Extract the [x, y] coordinate from the center of the cell holding the provided text.  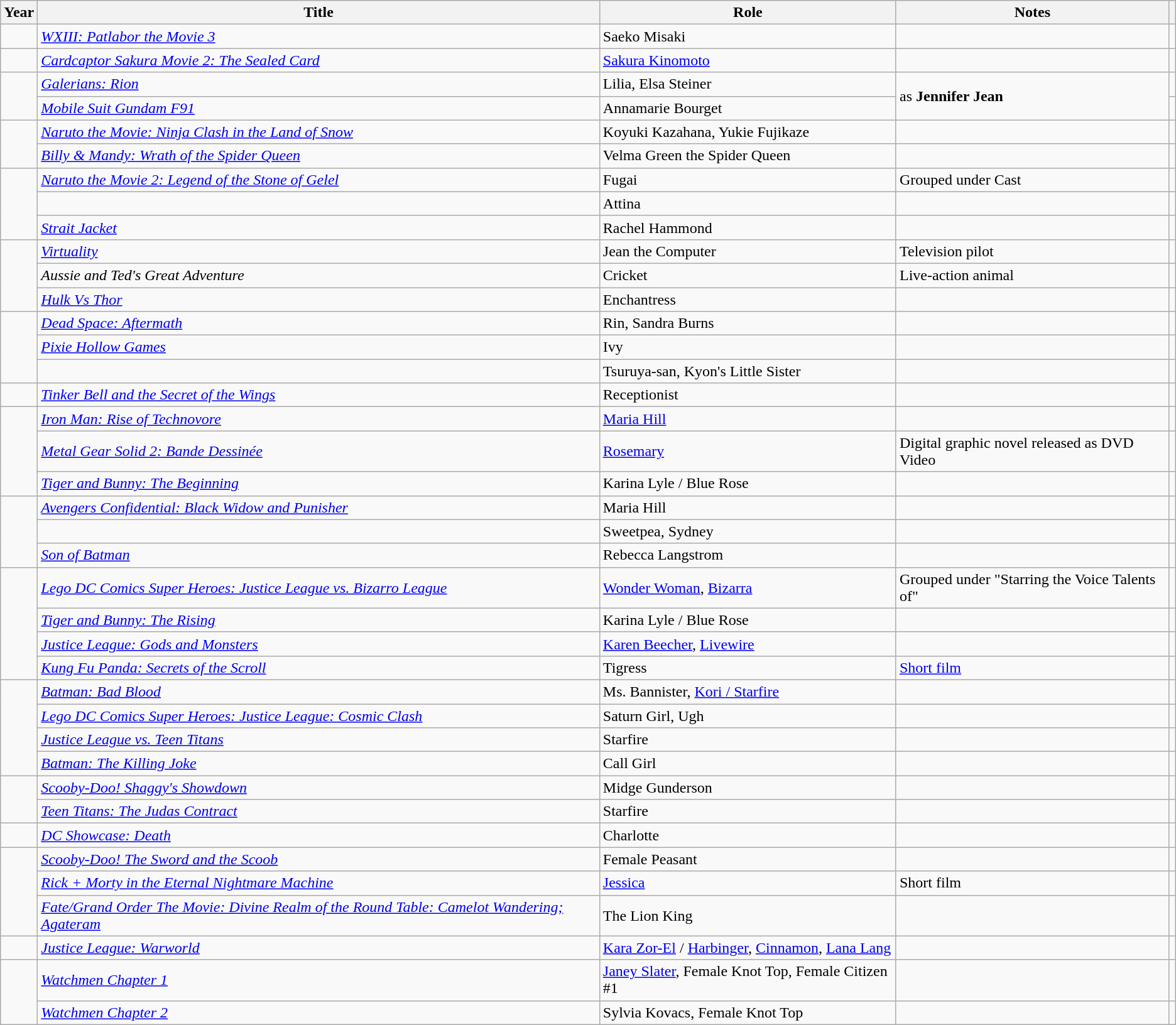
Teen Titans: The Judas Contract [318, 811]
Year [19, 13]
Justice League: Gods and Monsters [318, 644]
Grouped under "Starring the Voice Talents of" [1032, 588]
Koyuki Kazahana, Yukie Fujikaze [748, 132]
Midge Gunderson [748, 788]
Justice League vs. Teen Titans [318, 740]
Tinker Bell and the Secret of the Wings [318, 395]
Justice League: Warworld [318, 948]
as Jennifer Jean [1032, 96]
Scooby-Doo! Shaggy's Showdown [318, 788]
Cricket [748, 275]
Female Peasant [748, 859]
Ms. Bannister, Kori / Starfire [748, 691]
Karen Beecher, Livewire [748, 644]
Kara Zor-El / Harbinger, Cinnamon, Lana Lang [748, 948]
Cardcaptor Sakura Movie 2: The Sealed Card [318, 60]
WXIII: Patlabor the Movie 3 [318, 36]
Rick + Morty in the Eternal Nightmare Machine [318, 883]
Kung Fu Panda: Secrets of the Scroll [318, 668]
Watchmen Chapter 2 [318, 1012]
Galerians: Rion [318, 84]
Dead Space: Aftermath [318, 323]
DC Showcase: Death [318, 835]
Son of Batman [318, 555]
Iron Man: Rise of Technovore [318, 419]
Annamarie Bourget [748, 108]
Naruto the Movie 2: Legend of the Stone of Gelel [318, 180]
Rachel Hammond [748, 227]
Watchmen Chapter 1 [318, 980]
The Lion King [748, 916]
Tiger and Bunny: The Rising [318, 620]
Live-action animal [1032, 275]
Sylvia Kovacs, Female Knot Top [748, 1012]
Digital graphic novel released as DVD Video [1032, 451]
Saturn Girl, Ugh [748, 715]
Sakura Kinomoto [748, 60]
Velma Green the Spider Queen [748, 156]
Virtuality [318, 251]
Charlotte [748, 835]
Rin, Sandra Burns [748, 323]
Rebecca Langstrom [748, 555]
Pixie Hollow Games [318, 347]
Saeko Misaki [748, 36]
Avengers Confidential: Black Widow and Punisher [318, 507]
Tiger and Bunny: The Beginning [318, 484]
Lego DC Comics Super Heroes: Justice League vs. Bizarro League [318, 588]
Lego DC Comics Super Heroes: Justice League: Cosmic Clash [318, 715]
Jessica [748, 883]
Mobile Suit Gundam F91 [318, 108]
Scooby-Doo! The Sword and the Scoob [318, 859]
Rosemary [748, 451]
Role [748, 13]
Receptionist [748, 395]
Notes [1032, 13]
Naruto the Movie: Ninja Clash in the Land of Snow [318, 132]
Wonder Woman, Bizarra [748, 588]
Janey Slater, Female Knot Top, Female Citizen #1 [748, 980]
Strait Jacket [318, 227]
Title [318, 13]
Batman: The Killing Joke [318, 764]
Metal Gear Solid 2: Bande Dessinée [318, 451]
Jean the Computer [748, 251]
Tsuruya-san, Kyon's Little Sister [748, 371]
Attina [748, 203]
Call Girl [748, 764]
Fate/Grand Order The Movie: Divine Realm of the Round Table: Camelot Wandering; Agateram [318, 916]
Lilia, Elsa Steiner [748, 84]
Hulk Vs Thor [318, 300]
Ivy [748, 347]
Fugai [748, 180]
Sweetpea, Sydney [748, 531]
Television pilot [1032, 251]
Enchantress [748, 300]
Batman: Bad Blood [318, 691]
Aussie and Ted's Great Adventure [318, 275]
Grouped under Cast [1032, 180]
Tigress [748, 668]
Billy & Mandy: Wrath of the Spider Queen [318, 156]
